Capture the cell that displays the provided text and extract its [X, Y] central coordinate. 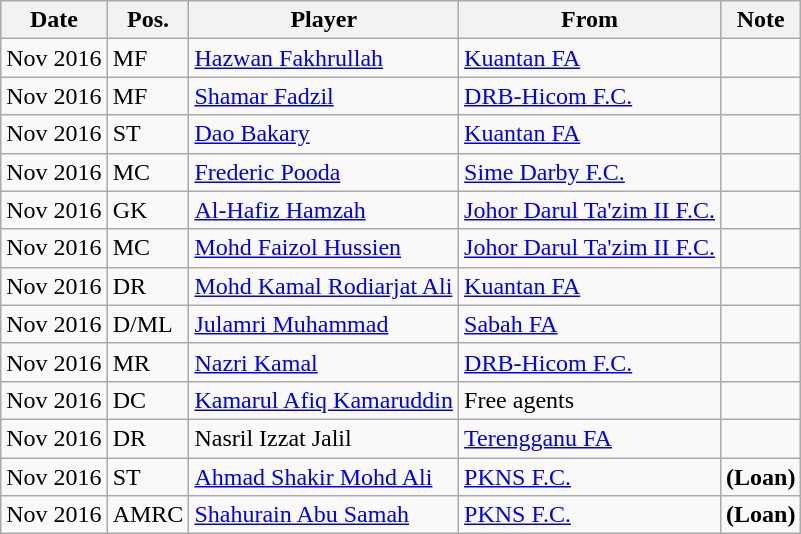
Terengganu FA [590, 438]
MR [148, 362]
D/ML [148, 324]
Shahurain Abu Samah [324, 515]
Frederic Pooda [324, 172]
Ahmad Shakir Mohd Ali [324, 477]
Hazwan Fakhrullah [324, 58]
AMRC [148, 515]
Dao Bakary [324, 134]
GK [148, 210]
Date [54, 20]
Kamarul Afiq Kamaruddin [324, 400]
DC [148, 400]
Player [324, 20]
From [590, 20]
Nazri Kamal [324, 362]
Sime Darby F.C. [590, 172]
Julamri Muhammad [324, 324]
Shamar Fadzil [324, 96]
Note [761, 20]
Sabah FA [590, 324]
Nasril Izzat Jalil [324, 438]
Al-Hafiz Hamzah [324, 210]
Mohd Kamal Rodiarjat Ali [324, 286]
Free agents [590, 400]
Mohd Faizol Hussien [324, 248]
Pos. [148, 20]
